Search for the cell housing the specified text and yield its (x, y) center coordinate. 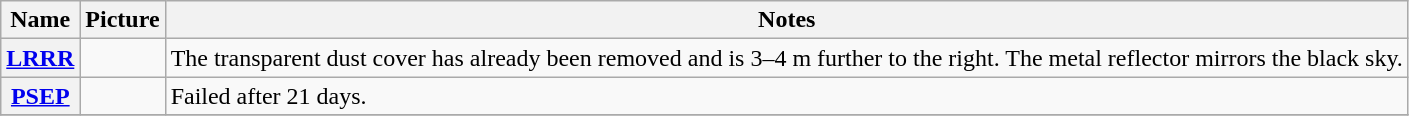
Name (40, 20)
The transparent dust cover has already been removed and is 3–4 m further to the right. The metal reflector mirrors the black sky. (786, 58)
Notes (786, 20)
LRRR (40, 58)
PSEP (40, 96)
Picture (122, 20)
Failed after 21 days. (786, 96)
